Search for the cell housing the specified text and yield its [x, y] center coordinate. 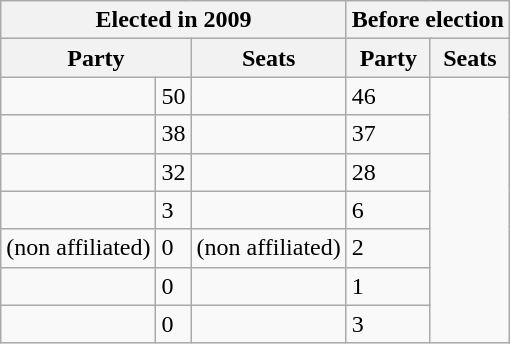
50 [174, 96]
Elected in 2009 [174, 20]
32 [174, 172]
38 [174, 134]
37 [388, 134]
46 [388, 96]
6 [388, 210]
28 [388, 172]
1 [388, 286]
Before election [428, 20]
2 [388, 248]
